From the cell containing the given text, extract its center point as (x, y) coordinate. 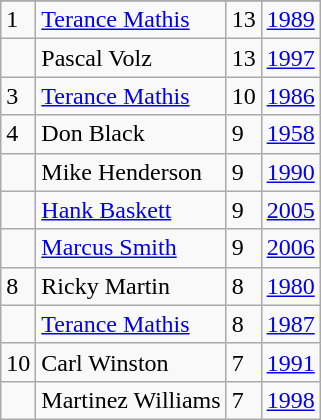
1997 (290, 58)
1958 (290, 134)
3 (18, 96)
1980 (290, 286)
2005 (290, 210)
1 (18, 20)
1986 (290, 96)
Ricky Martin (131, 286)
1989 (290, 20)
Hank Baskett (131, 210)
1987 (290, 324)
1990 (290, 172)
Martinez Williams (131, 400)
Marcus Smith (131, 248)
Carl Winston (131, 362)
Don Black (131, 134)
1998 (290, 400)
4 (18, 134)
2006 (290, 248)
1991 (290, 362)
Pascal Volz (131, 58)
Mike Henderson (131, 172)
